Identify which cell holds the provided text, then report its [X, Y] central coordinate. 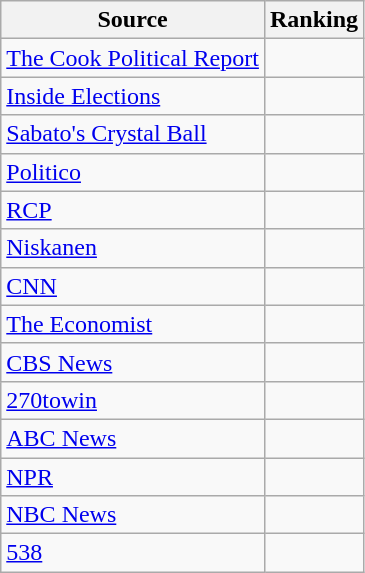
The Cook Political Report [133, 58]
Inside Elections [133, 96]
NPR [133, 477]
Ranking [314, 20]
NBC News [133, 515]
The Economist [133, 324]
ABC News [133, 438]
Politico [133, 172]
Niskanen [133, 248]
CNN [133, 286]
Sabato's Crystal Ball [133, 134]
270towin [133, 400]
RCP [133, 210]
Source [133, 20]
CBS News [133, 362]
538 [133, 553]
